Provide the [x, y] coordinate of the cell's center where the given text is located.  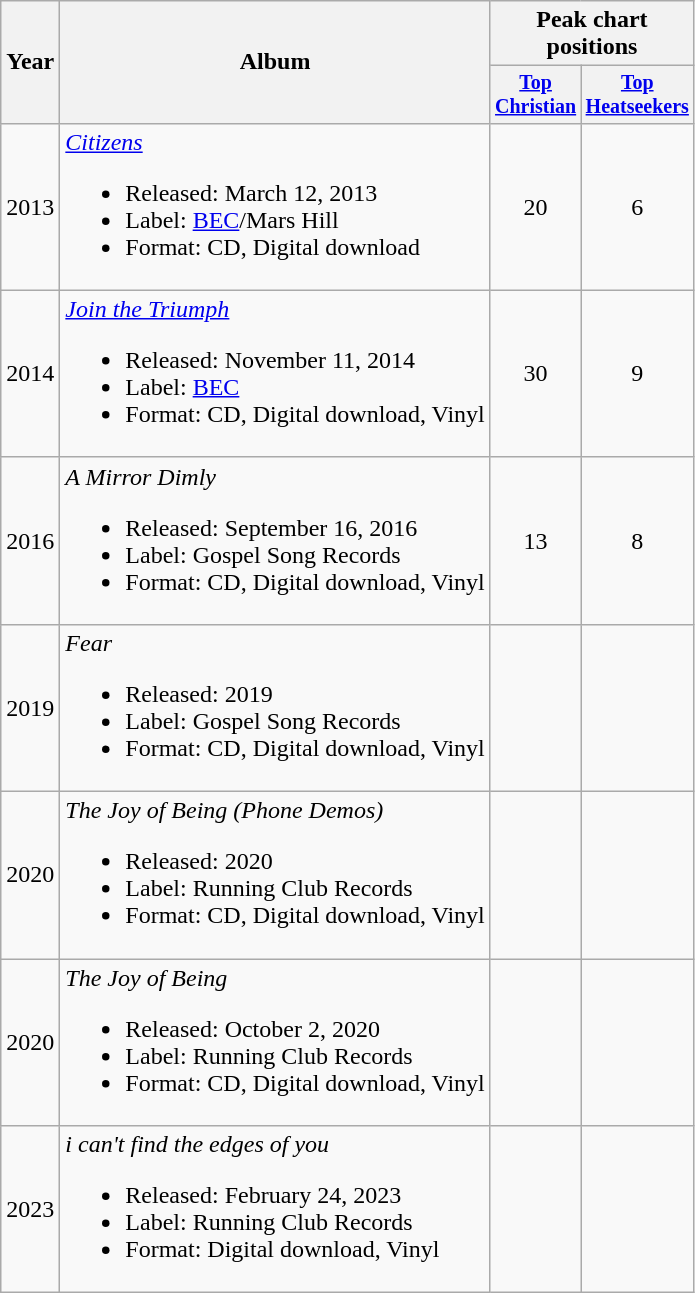
Join the TriumphReleased: November 11, 2014Label: BECFormat: CD, Digital download, Vinyl [275, 374]
TopChristian [536, 94]
FearReleased: 2019Label: Gospel Song RecordsFormat: CD, Digital download, Vinyl [275, 708]
2016 [30, 540]
The Joy of BeingReleased: October 2, 2020Label: Running Club RecordsFormat: CD, Digital download, Vinyl [275, 1042]
2013 [30, 206]
2014 [30, 374]
Album [275, 62]
A Mirror DimlyReleased: September 16, 2016Label: Gospel Song RecordsFormat: CD, Digital download, Vinyl [275, 540]
30 [536, 374]
8 [638, 540]
9 [638, 374]
The Joy of Being (Phone Demos)Released: 2020Label: Running Club RecordsFormat: CD, Digital download, Vinyl [275, 876]
Year [30, 62]
CitizensReleased: March 12, 2013Label: BEC/Mars HillFormat: CD, Digital download [275, 206]
2019 [30, 708]
Peak chart positions [592, 34]
i can't find the edges of youReleased: February 24, 2023Label: Running Club RecordsFormat: Digital download, Vinyl [275, 1210]
20 [536, 206]
TopHeatseekers [638, 94]
13 [536, 540]
2023 [30, 1210]
6 [638, 206]
